Determine the (x, y) coordinate at the center of the cell enclosing the given text.  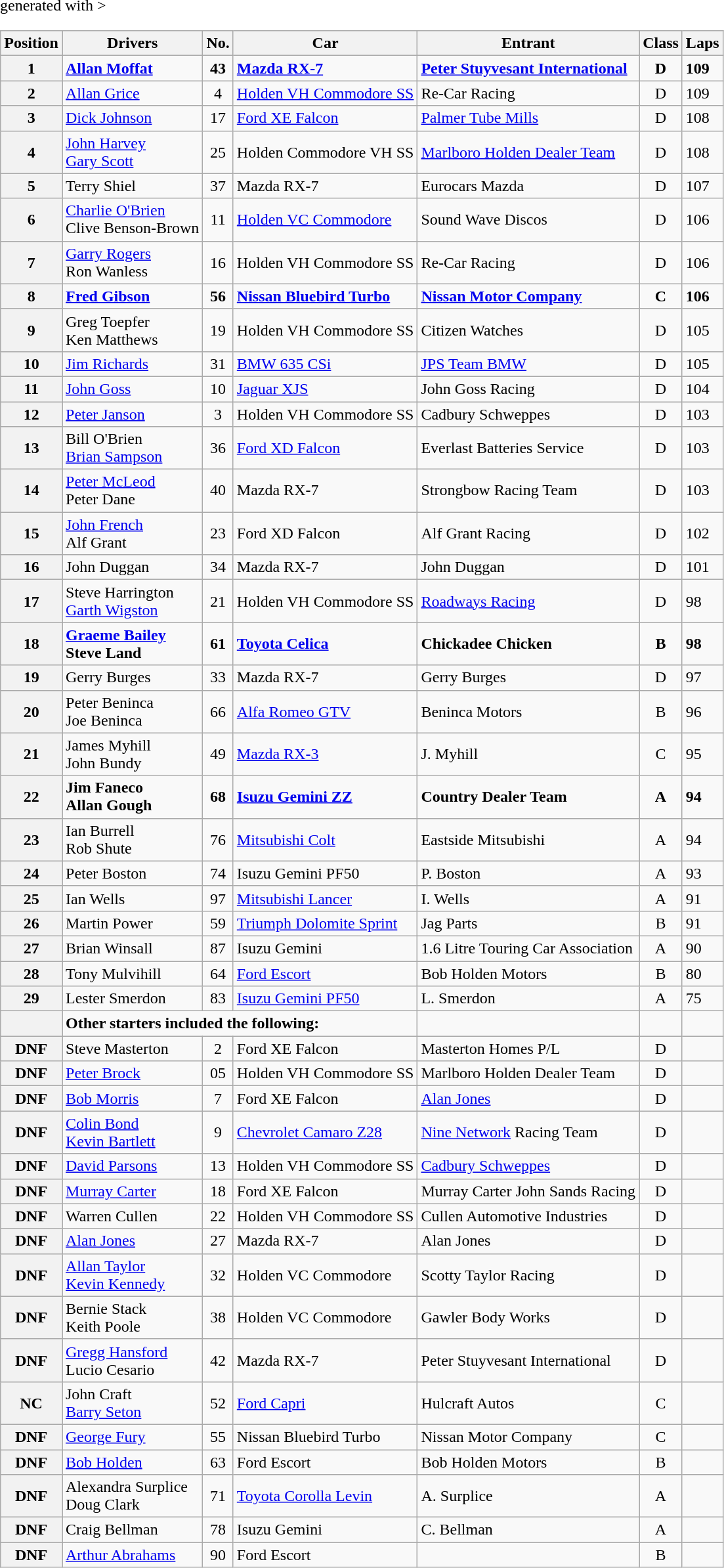
C. Bellman (528, 1530)
Alfa Romeo GTV (326, 712)
Allan Taylor Kevin Kennedy (132, 1275)
Bob Holden (132, 1462)
Jim Richards (132, 364)
6 (32, 219)
Allan Moffat (132, 68)
Other starters included the following: (239, 1024)
Craig Bellman (132, 1530)
101 (702, 567)
Bob Morris (132, 1099)
Palmer Tube Mills (528, 118)
Toyota Celica (326, 643)
Steve Masterton (132, 1049)
Terry Shiel (132, 186)
JPS Team BMW (528, 364)
Murray Carter (132, 1191)
Isuzu Gemini ZZ (326, 797)
Laps (702, 43)
74 (218, 873)
Jaguar XJS (326, 389)
31 (218, 364)
28 (32, 974)
Jim Faneco Allan Gough (132, 797)
Citizen Watches (528, 330)
1.6 Litre Touring Car Association (528, 948)
Toyota Corolla Levin (326, 1496)
20 (32, 712)
Entrant (528, 43)
43 (218, 68)
Peter Brock (132, 1074)
95 (702, 754)
96 (702, 712)
Cullen Automotive Industries (528, 1216)
59 (218, 923)
Chickadee Chicken (528, 643)
05 (218, 1074)
Mazda RX-3 (326, 754)
Eurocars Mazda (528, 186)
Beninca Motors (528, 712)
80 (702, 974)
102 (702, 533)
L. Smerdon (528, 999)
Jag Parts (528, 923)
78 (218, 1530)
38 (218, 1317)
Lester Smerdon (132, 999)
56 (218, 296)
Tony Mulvihill (132, 974)
26 (32, 923)
Peter Janson (132, 414)
David Parsons (132, 1166)
John French Alf Grant (132, 533)
Bill O'Brien Brian Sampson (132, 448)
NC (32, 1403)
32 (218, 1275)
63 (218, 1462)
John Goss (132, 389)
Allan Grice (132, 93)
5 (32, 186)
87 (218, 948)
Fred Gibson (132, 296)
68 (218, 797)
Garry Rogers Ron Wanless (132, 263)
Dick Johnson (132, 118)
Holden Commodore VH SS (326, 152)
52 (218, 1403)
BMW 635 CSi (326, 364)
Gawler Body Works (528, 1317)
36 (218, 448)
34 (218, 567)
George Fury (132, 1437)
Position (32, 43)
Ford Capri (326, 1403)
Peter Boston (132, 873)
P. Boston (528, 873)
John Harvey Gary Scott (132, 152)
66 (218, 712)
Eastside Mitsubishi (528, 839)
No. (218, 43)
Country Dealer Team (528, 797)
Masterton Homes P/L (528, 1049)
James Myhill John Bundy (132, 754)
Peter Beninca Joe Beninca (132, 712)
Charlie O'Brien Clive Benson-Brown (132, 219)
John Craft Barry Seton (132, 1403)
55 (218, 1437)
8 (32, 296)
John Goss Racing (528, 389)
Roadways Racing (528, 601)
Steve Harrington Garth Wigston (132, 601)
I. Wells (528, 898)
Hulcraft Autos (528, 1403)
Nine Network Racing Team (528, 1132)
Chevrolet Camaro Z28 (326, 1132)
40 (218, 491)
61 (218, 643)
Triumph Dolomite Sprint (326, 923)
Mitsubishi Colt (326, 839)
15 (32, 533)
37 (218, 186)
83 (218, 999)
107 (702, 186)
14 (32, 491)
76 (218, 839)
1 (32, 68)
Bernie Stack Keith Poole (132, 1317)
Greg Toepfer Ken Matthews (132, 330)
Sound Wave Discos (528, 219)
Alexandra Surplice Doug Clark (132, 1496)
24 (32, 873)
42 (218, 1361)
Mitsubishi Lancer (326, 898)
12 (32, 414)
Gregg Hansford Lucio Cesario (132, 1361)
104 (702, 389)
Murray Carter John Sands Racing (528, 1191)
Arthur Abrahams (132, 1555)
Ian Burrell Rob Shute (132, 839)
93 (702, 873)
Class (661, 43)
Scotty Taylor Racing (528, 1275)
49 (218, 754)
Ian Wells (132, 898)
Warren Cullen (132, 1216)
Car (326, 43)
Brian Winsall (132, 948)
71 (218, 1496)
Martin Power (132, 923)
33 (218, 678)
Everlast Batteries Service (528, 448)
75 (702, 999)
Peter McLeod Peter Dane (132, 491)
J. Myhill (528, 754)
Drivers (132, 43)
Strongbow Racing Team (528, 491)
Graeme Bailey Steve Land (132, 643)
Colin Bond Kevin Bartlett (132, 1132)
29 (32, 999)
64 (218, 974)
Alf Grant Racing (528, 533)
A. Surplice (528, 1496)
